Detect which cell encompasses the target text, then output its (x, y) center coordinate. 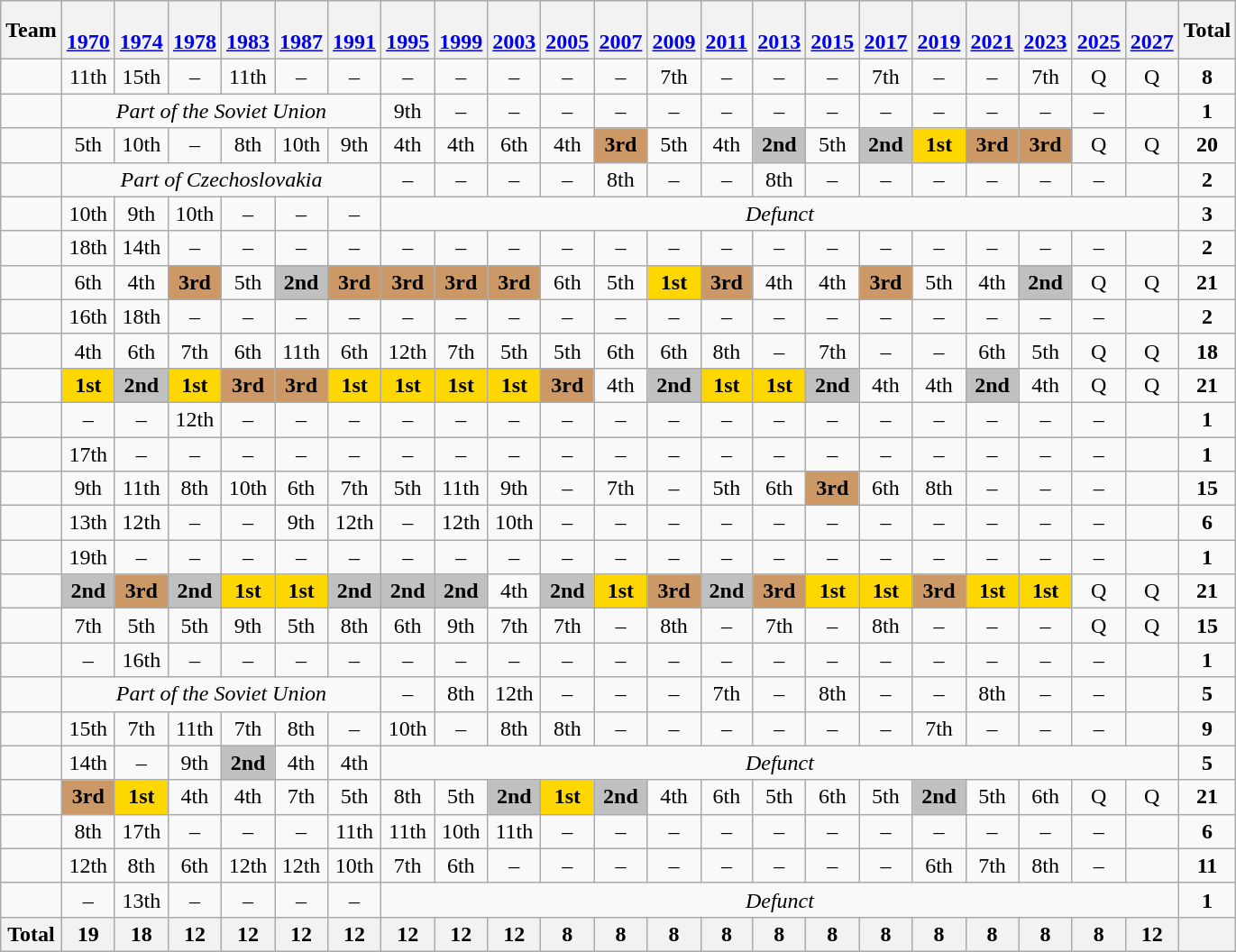
1991 (355, 31)
Part of Czechoslovakia (221, 179)
2017 (885, 31)
2003 (514, 31)
1987 (301, 31)
2025 (1098, 31)
1995 (407, 31)
11 (1207, 865)
2009 (674, 31)
1970 (88, 31)
2011 (727, 31)
Team (32, 31)
2021 (992, 31)
19 (88, 934)
19th (88, 557)
3 (1207, 214)
2013 (779, 31)
1999 (462, 31)
9 (1207, 728)
2007 (620, 31)
2027 (1152, 31)
2005 (568, 31)
1974 (141, 31)
2023 (1046, 31)
1983 (247, 31)
1978 (195, 31)
20 (1207, 145)
2015 (833, 31)
2019 (939, 31)
